Search for the cell housing the specified text and yield its [x, y] center coordinate. 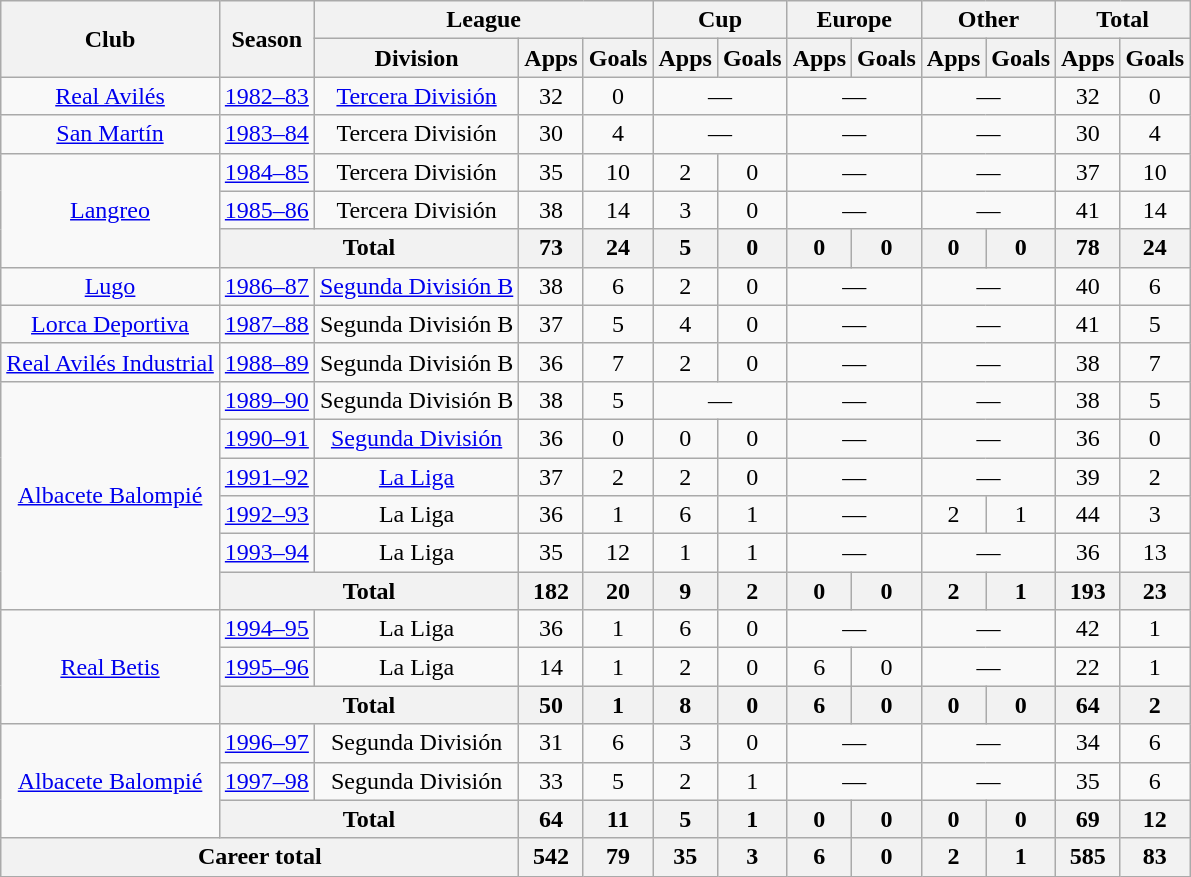
Career total [260, 857]
Season [266, 39]
San Martín [110, 134]
11 [618, 819]
Lorca Deportiva [110, 324]
Europe [854, 20]
1997–98 [266, 781]
22 [1088, 667]
9 [685, 591]
31 [551, 743]
69 [1088, 819]
1996–97 [266, 743]
1991–92 [266, 477]
79 [618, 857]
Club [110, 39]
13 [1155, 553]
1994–95 [266, 629]
League [484, 20]
1984–85 [266, 172]
73 [551, 248]
40 [1088, 286]
Other [988, 20]
39 [1088, 477]
Real Avilés Industrial [110, 362]
44 [1088, 515]
78 [1088, 248]
Langreo [110, 210]
193 [1088, 591]
1989–90 [266, 400]
Cup [720, 20]
33 [551, 781]
Division [416, 58]
83 [1155, 857]
20 [618, 591]
1990–91 [266, 438]
1983–84 [266, 134]
Lugo [110, 286]
182 [551, 591]
Real Betis [110, 667]
50 [551, 705]
34 [1088, 743]
1988–89 [266, 362]
23 [1155, 591]
Real Avilés [110, 96]
1986–87 [266, 286]
585 [1088, 857]
8 [685, 705]
542 [551, 857]
1993–94 [266, 553]
1985–86 [266, 210]
1987–88 [266, 324]
42 [1088, 629]
1995–96 [266, 667]
1982–83 [266, 96]
1992–93 [266, 515]
